Scan for the cell matching the given text and deliver its [x, y] coordinate at center. 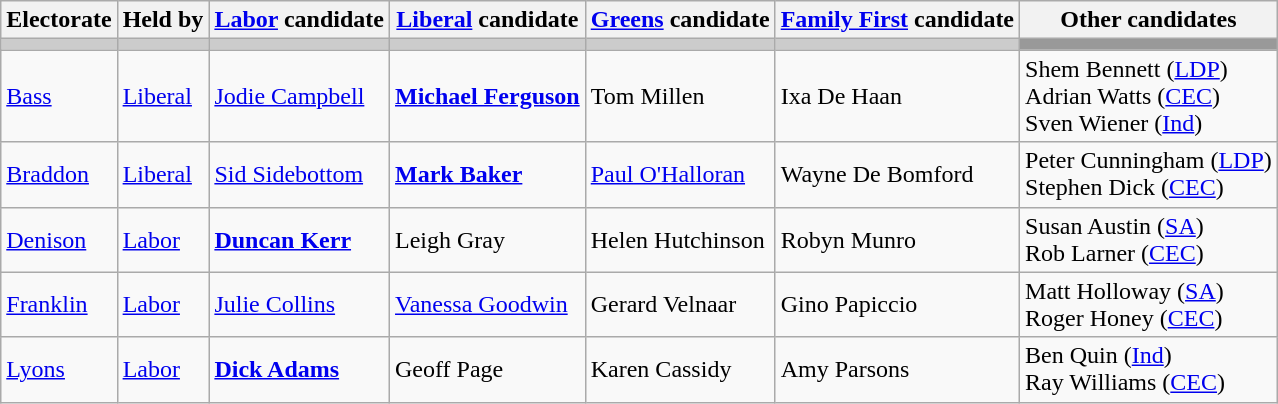
Geoff Page [488, 370]
Denison [59, 240]
Dick Adams [300, 370]
Paul O'Halloran [680, 174]
Lyons [59, 370]
Other candidates [1149, 20]
Held by [163, 20]
Karen Cassidy [680, 370]
Michael Ferguson [488, 96]
Gino Papiccio [897, 304]
Tom Millen [680, 96]
Labor candidate [300, 20]
Family First candidate [897, 20]
Matt Holloway (SA)Roger Honey (CEC) [1149, 304]
Ben Quin (Ind) Ray Williams (CEC) [1149, 370]
Julie Collins [300, 304]
Peter Cunningham (LDP) Stephen Dick (CEC) [1149, 174]
Liberal candidate [488, 20]
Mark Baker [488, 174]
Ixa De Haan [897, 96]
Amy Parsons [897, 370]
Wayne De Bomford [897, 174]
Electorate [59, 20]
Vanessa Goodwin [488, 304]
Braddon [59, 174]
Susan Austin (SA)Rob Larner (CEC) [1149, 240]
Leigh Gray [488, 240]
Jodie Campbell [300, 96]
Sid Sidebottom [300, 174]
Greens candidate [680, 20]
Helen Hutchinson [680, 240]
Robyn Munro [897, 240]
Duncan Kerr [300, 240]
Franklin [59, 304]
Bass [59, 96]
Gerard Velnaar [680, 304]
Shem Bennett (LDP) Adrian Watts (CEC)Sven Wiener (Ind) [1149, 96]
